Determine the (x, y) coordinate at the center of the cell enclosing the given text.  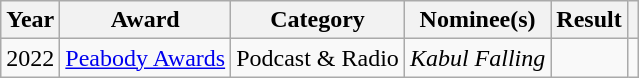
Result (589, 20)
Category (318, 20)
Kabul Falling (477, 58)
Podcast & Radio (318, 58)
Award (146, 20)
Nominee(s) (477, 20)
Year (30, 20)
2022 (30, 58)
Peabody Awards (146, 58)
